Scan for the cell matching the given text and deliver its (X, Y) coordinate at center. 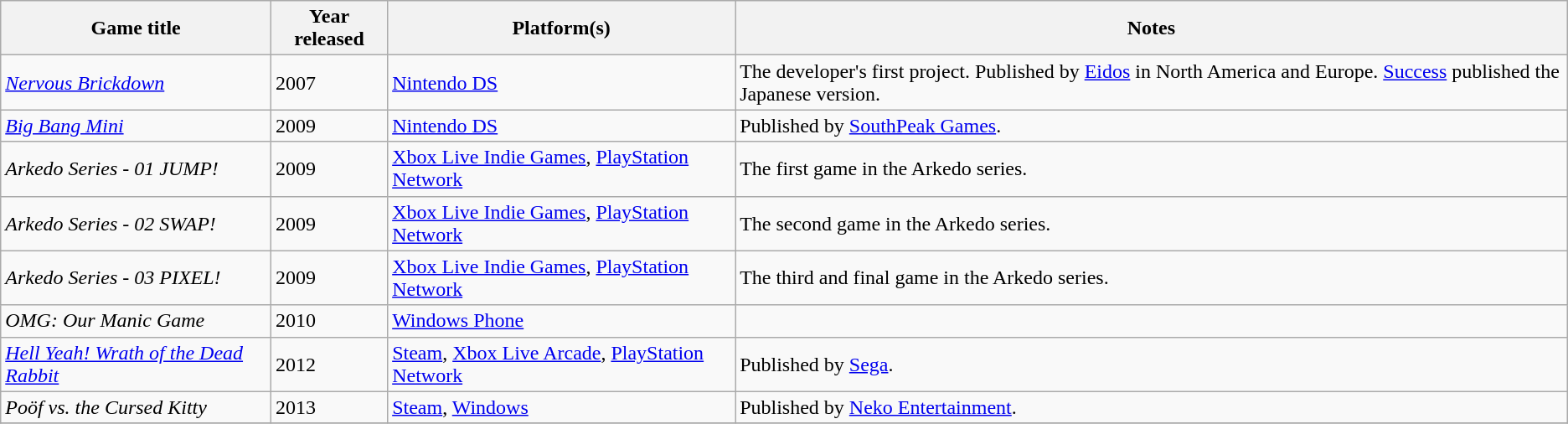
Notes (1152, 28)
Game title (136, 28)
Published by Neko Entertainment. (1152, 407)
Big Bang Mini (136, 126)
The second game in the Arkedo series. (1152, 223)
Arkedo Series - 02 SWAP! (136, 223)
The first game in the Arkedo series. (1152, 169)
2007 (330, 82)
Poöf vs. the Cursed Kitty (136, 407)
Published by Sega. (1152, 364)
Steam, Windows (561, 407)
Hell Yeah! Wrath of the Dead Rabbit (136, 364)
2013 (330, 407)
2010 (330, 321)
Published by SouthPeak Games. (1152, 126)
Nervous Brickdown (136, 82)
Platform(s) (561, 28)
The developer's first project. Published by Eidos in North America and Europe. Success published the Japanese version. (1152, 82)
Windows Phone (561, 321)
The third and final game in the Arkedo series. (1152, 278)
Arkedo Series - 03 PIXEL! (136, 278)
Steam, Xbox Live Arcade, PlayStation Network (561, 364)
2012 (330, 364)
OMG: Our Manic Game (136, 321)
Arkedo Series - 01 JUMP! (136, 169)
Year released (330, 28)
